Search for the cell housing the specified text and yield its (X, Y) center coordinate. 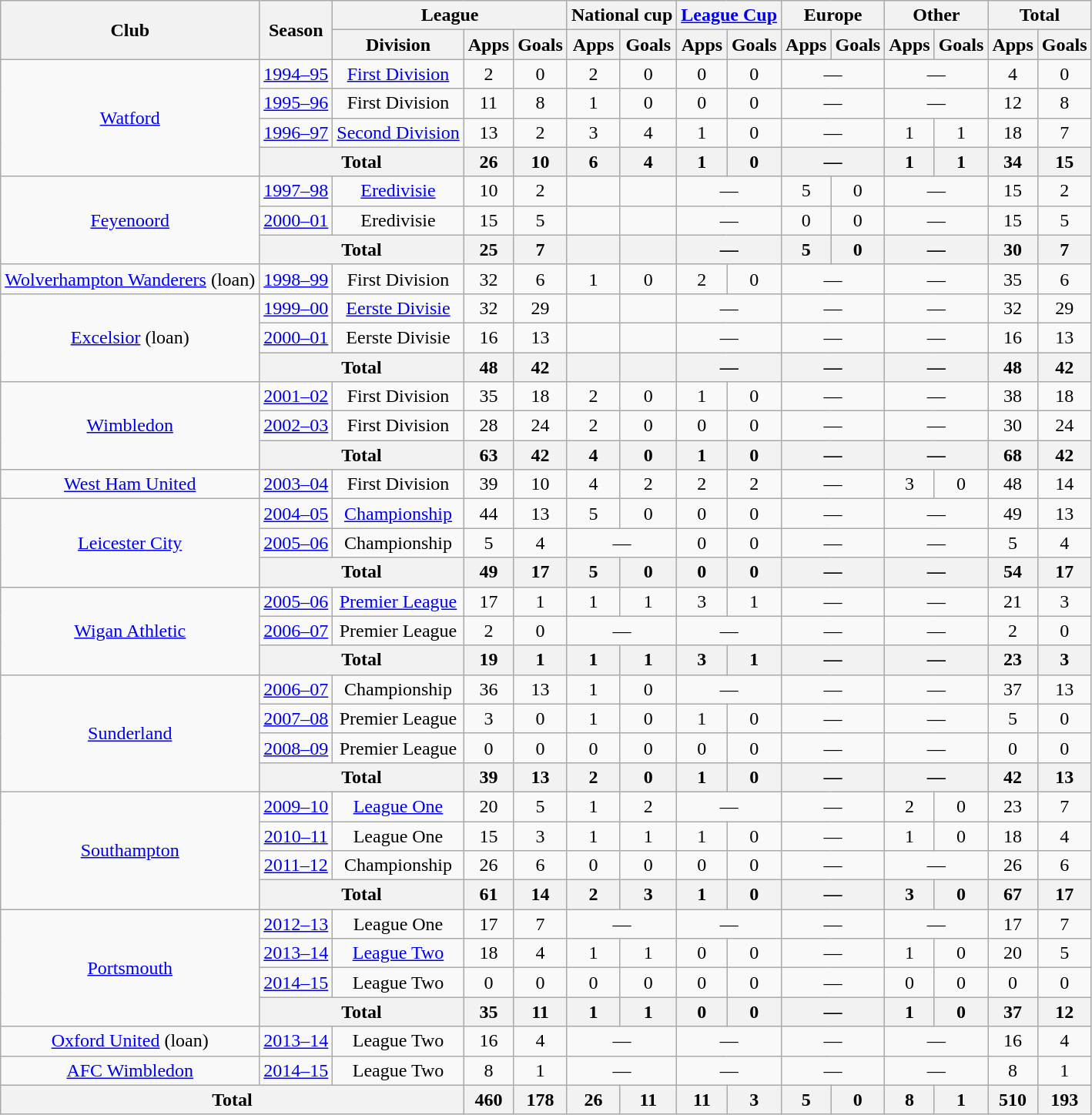
Southampton (130, 850)
Wolverhampton Wanderers (loan) (130, 279)
1994–95 (296, 74)
Second Division (398, 132)
Europe (833, 15)
National cup (621, 15)
League (450, 15)
54 (1013, 572)
2009–10 (296, 806)
1996–97 (296, 132)
44 (488, 514)
460 (488, 1100)
2008–09 (296, 748)
19 (488, 660)
Watford (130, 118)
Other (936, 15)
1999–00 (296, 308)
1997–98 (296, 191)
Feyenoord (130, 220)
Sunderland (130, 733)
34 (1013, 162)
63 (488, 455)
21 (1013, 601)
67 (1013, 895)
1995–96 (296, 103)
510 (1013, 1100)
Oxford United (loan) (130, 1041)
36 (488, 689)
West Ham United (130, 484)
2004–05 (296, 514)
2002–03 (296, 426)
38 (1013, 397)
Leicester City (130, 543)
Wigan Athletic (130, 631)
2001–02 (296, 397)
1998–99 (296, 279)
68 (1013, 455)
Division (398, 45)
AFC Wimbledon (130, 1070)
League Cup (729, 15)
25 (488, 249)
Wimbledon (130, 426)
Excelsior (loan) (130, 337)
Portsmouth (130, 968)
178 (541, 1100)
2011–12 (296, 866)
2007–08 (296, 718)
Club (130, 30)
Season (296, 30)
2012–13 (296, 924)
61 (488, 895)
28 (488, 426)
193 (1064, 1100)
2003–04 (296, 484)
2010–11 (296, 835)
